Provide the (X, Y) coordinate of the cell's center where the given text is located.  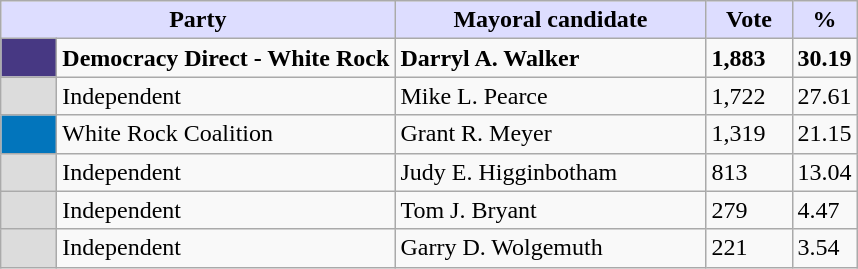
30.19 (824, 58)
White Rock Coalition (226, 134)
21.15 (824, 134)
1,319 (749, 134)
Tom J. Bryant (550, 210)
1,722 (749, 96)
Party (198, 20)
Judy E. Higginbotham (550, 172)
1,883 (749, 58)
4.47 (824, 210)
221 (749, 248)
Mike L. Pearce (550, 96)
Darryl A. Walker (550, 58)
813 (749, 172)
Mayoral candidate (550, 20)
3.54 (824, 248)
13.04 (824, 172)
Garry D. Wolgemuth (550, 248)
Vote (749, 20)
27.61 (824, 96)
% (824, 20)
Democracy Direct - White Rock (226, 58)
279 (749, 210)
Grant R. Meyer (550, 134)
